Provide the (X, Y) coordinate of the cell's center where the given text is located.  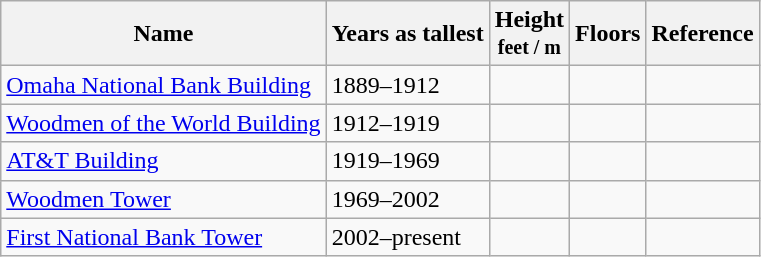
1919–1969 (408, 161)
Name (164, 34)
Woodmen of the World Building (164, 123)
Omaha National Bank Building (164, 85)
AT&T Building (164, 161)
Heightfeet / m (529, 34)
1912–1919 (408, 123)
1889–1912 (408, 85)
Reference (702, 34)
Years as tallest (408, 34)
1969–2002 (408, 199)
First National Bank Tower (164, 237)
Woodmen Tower (164, 199)
2002–present (408, 237)
Floors (608, 34)
